For the text-containing cell, return its midpoint in [x, y] coordinate format. 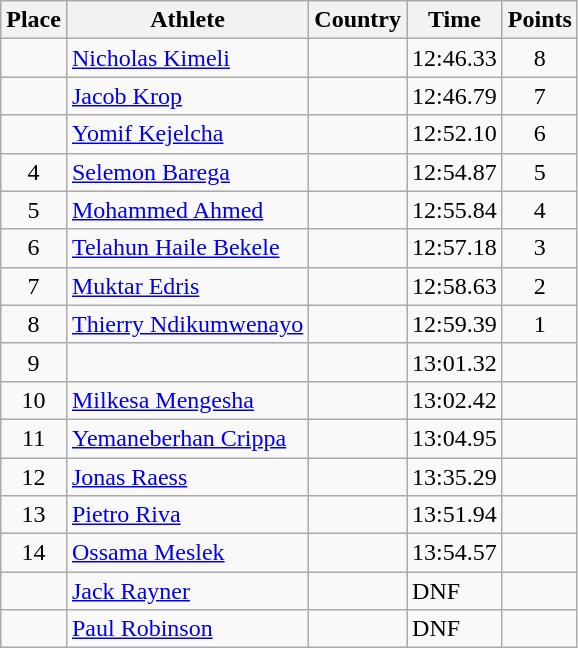
Athlete [187, 20]
12:46.79 [455, 96]
9 [34, 362]
Muktar Edris [187, 286]
Telahun Haile Bekele [187, 248]
12:52.10 [455, 134]
Mohammed Ahmed [187, 210]
12 [34, 477]
Yomif Kejelcha [187, 134]
12:55.84 [455, 210]
13 [34, 515]
12:58.63 [455, 286]
Time [455, 20]
12:57.18 [455, 248]
Milkesa Mengesha [187, 400]
13:04.95 [455, 438]
Selemon Barega [187, 172]
3 [540, 248]
Thierry Ndikumwenayo [187, 324]
Jonas Raess [187, 477]
2 [540, 286]
Pietro Riva [187, 515]
Country [358, 20]
10 [34, 400]
Jack Rayner [187, 591]
Place [34, 20]
Jacob Krop [187, 96]
14 [34, 553]
Points [540, 20]
12:59.39 [455, 324]
13:54.57 [455, 553]
1 [540, 324]
12:54.87 [455, 172]
13:35.29 [455, 477]
11 [34, 438]
Yemaneberhan Crippa [187, 438]
13:02.42 [455, 400]
Paul Robinson [187, 629]
12:46.33 [455, 58]
Nicholas Kimeli [187, 58]
13:01.32 [455, 362]
13:51.94 [455, 515]
Ossama Meslek [187, 553]
